Output the [X, Y] coordinate of the center of the cell containing the given text.  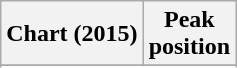
Peakposition [189, 34]
Chart (2015) [72, 34]
